Return [X, Y] of the center of cell containing provided text 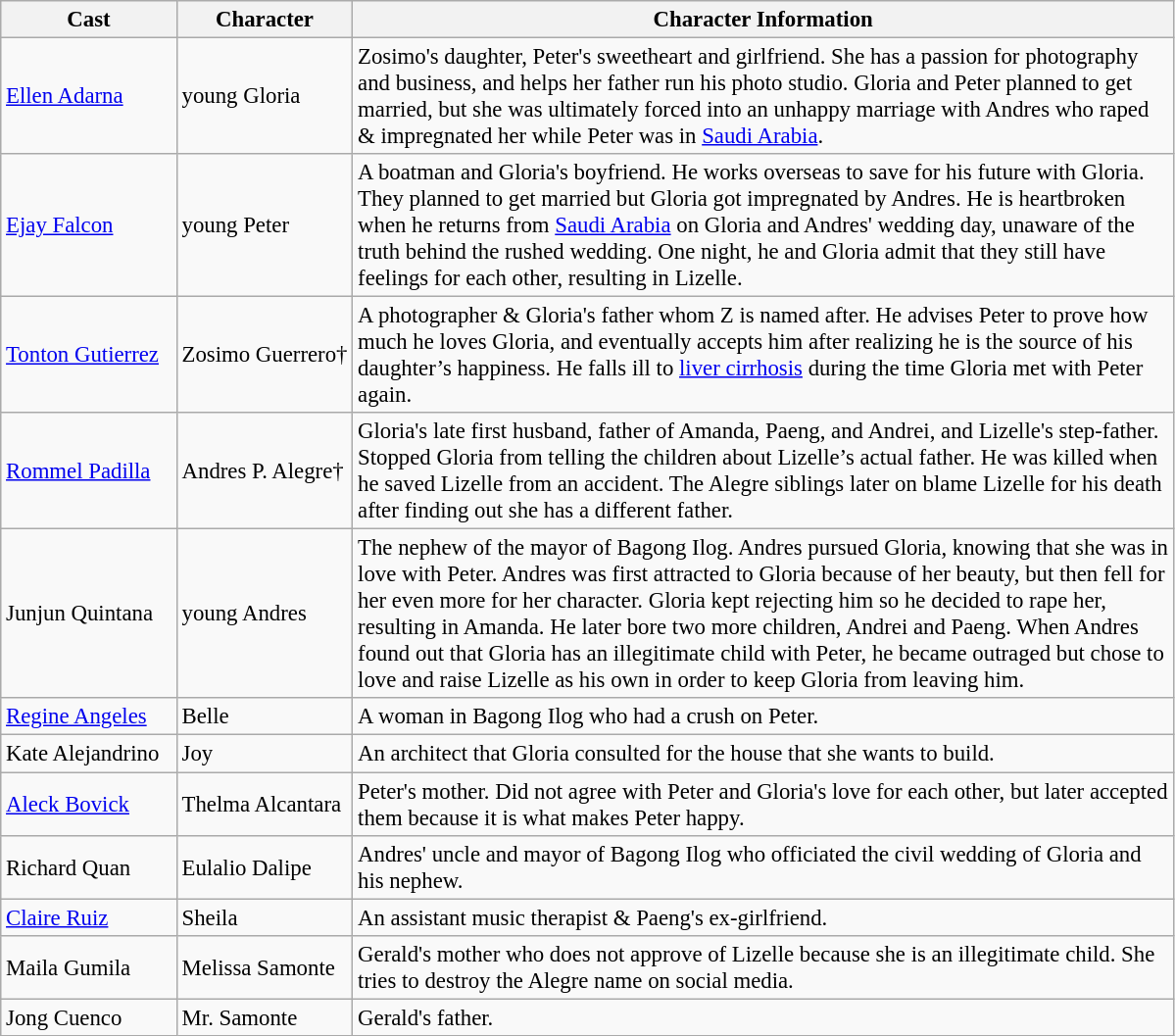
Ejay Falcon [89, 225]
Joy [265, 754]
Sheila [265, 917]
Thelma Alcantara [265, 804]
Melissa Samonte [265, 966]
Rommel Padilla [89, 470]
Eulalio Dalipe [265, 866]
Andres P. Alegre† [265, 470]
Gerald's mother who does not approve of Lizelle because she is an illegitimate child. She tries to destroy the Alegre name on social media. [763, 966]
young Peter [265, 225]
young Gloria [265, 96]
Mr. Samonte [265, 1017]
Junjun Quintana [89, 614]
Character Information [763, 20]
Aleck Bovick [89, 804]
Richard Quan [89, 866]
Zosimo Guerrero† [265, 355]
Cast [89, 20]
young Andres [265, 614]
Ellen Adarna [89, 96]
Kate Alejandrino [89, 754]
Claire Ruiz [89, 917]
Andres' uncle and mayor of Bagong Ilog who officiated the civil wedding of Gloria and his nephew. [763, 866]
Gerald's father. [763, 1017]
Tonton Gutierrez [89, 355]
Character [265, 20]
A woman in Bagong Ilog who had a crush on Peter. [763, 716]
An assistant music therapist & Paeng's ex-girlfriend. [763, 917]
Peter's mother. Did not agree with Peter and Gloria's love for each other, but later accepted them because it is what makes Peter happy. [763, 804]
Belle [265, 716]
Regine Angeles [89, 716]
Maila Gumila [89, 966]
Jong Cuenco [89, 1017]
An architect that Gloria consulted for the house that she wants to build. [763, 754]
